Pinpoint the cell where the given text exists, returning its [X, Y] midpoint coordinate. 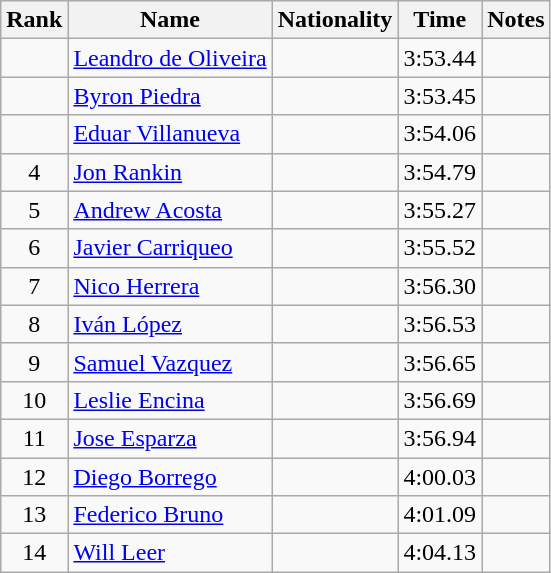
3:56.53 [440, 324]
3:54.79 [440, 172]
12 [34, 477]
3:55.27 [440, 210]
Time [440, 20]
Javier Carriqueo [170, 248]
Rank [34, 20]
Eduar Villanueva [170, 134]
5 [34, 210]
4:04.13 [440, 553]
3:53.44 [440, 58]
3:55.52 [440, 248]
Name [170, 20]
4 [34, 172]
Nico Herrera [170, 286]
10 [34, 400]
Byron Piedra [170, 96]
3:56.94 [440, 438]
3:56.69 [440, 400]
14 [34, 553]
Jose Esparza [170, 438]
7 [34, 286]
13 [34, 515]
Leandro de Oliveira [170, 58]
3:53.45 [440, 96]
11 [34, 438]
Jon Rankin [170, 172]
4:00.03 [440, 477]
Federico Bruno [170, 515]
Diego Borrego [170, 477]
3:56.30 [440, 286]
3:54.06 [440, 134]
Will Leer [170, 553]
Nationality [335, 20]
6 [34, 248]
Iván López [170, 324]
Andrew Acosta [170, 210]
8 [34, 324]
Notes [516, 20]
4:01.09 [440, 515]
Leslie Encina [170, 400]
9 [34, 362]
Samuel Vazquez [170, 362]
3:56.65 [440, 362]
